Scan for the cell matching the given text and deliver its (x, y) coordinate at center. 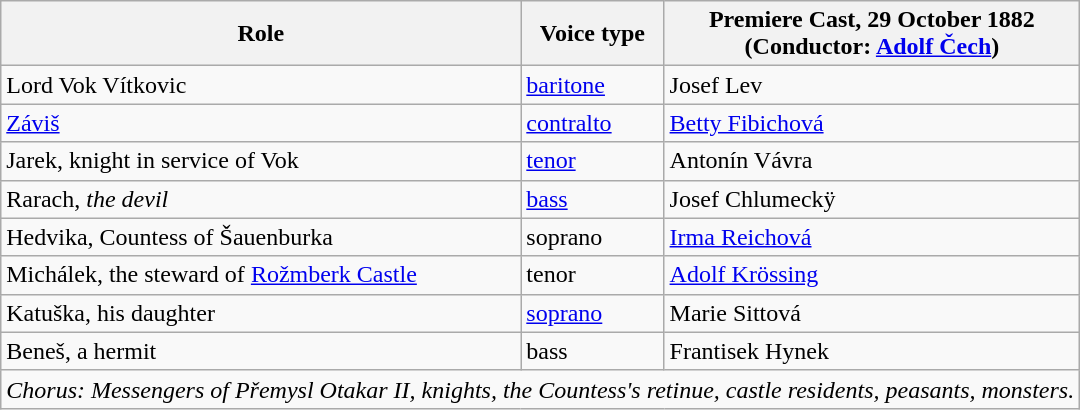
contralto (592, 123)
Frantisek Hynek (872, 351)
Lord Vok Vítkovic (261, 85)
Irma Reichová (872, 237)
Rarach, the devil (261, 199)
Josef Chlumeckÿ (872, 199)
Role (261, 34)
baritone (592, 85)
Marie Sittová (872, 313)
Adolf Krössing (872, 275)
Josef Lev (872, 85)
Betty Fibichová (872, 123)
Chorus: Messengers of Přemysl Otakar II, knights, the Countess's retinue, castle residents, peasants, monsters. (540, 389)
Antonín Vávra (872, 161)
Jarek, knight in service of Vok (261, 161)
Beneš, a hermit (261, 351)
Premiere Cast, 29 October 1882(Conductor: Adolf Čech) (872, 34)
Hedvika, Countess of Šauenburka (261, 237)
Katuška, his daughter (261, 313)
Záviš (261, 123)
Voice type (592, 34)
Michálek, the steward of Rožmberk Castle (261, 275)
